Scan for the cell matching the given text and deliver its (x, y) coordinate at center. 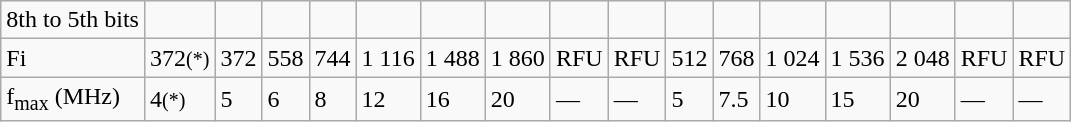
8 (332, 99)
1 860 (518, 58)
fmax (MHz) (73, 99)
1 488 (452, 58)
6 (286, 99)
16 (452, 99)
512 (690, 58)
15 (858, 99)
12 (388, 99)
372 (238, 58)
558 (286, 58)
4(*) (179, 99)
768 (736, 58)
372(*) (179, 58)
1 536 (858, 58)
2 048 (922, 58)
1 024 (792, 58)
Fi (73, 58)
744 (332, 58)
8th to 5th bits (73, 20)
7.5 (736, 99)
10 (792, 99)
1 116 (388, 58)
